Detect which cell encompasses the target text, then output its (x, y) center coordinate. 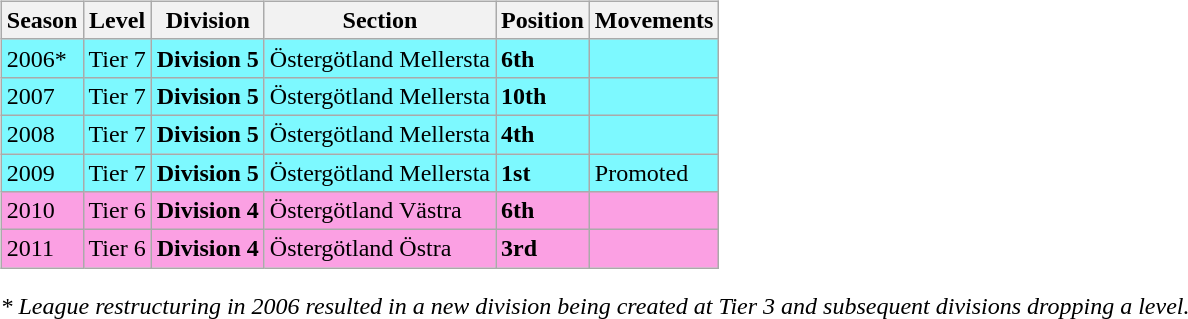
Position (543, 20)
4th (543, 134)
Section (380, 20)
2010 (42, 211)
Level (117, 20)
Movements (654, 20)
Season (42, 20)
Promoted (654, 173)
10th (543, 96)
3rd (543, 249)
Division (208, 20)
2007 (42, 96)
2011 (42, 249)
2006* (42, 58)
2008 (42, 134)
Östergötland Västra (380, 211)
1st (543, 173)
Östergötland Östra (380, 249)
2009 (42, 173)
